Identify which cell holds the provided text, then report its (x, y) central coordinate. 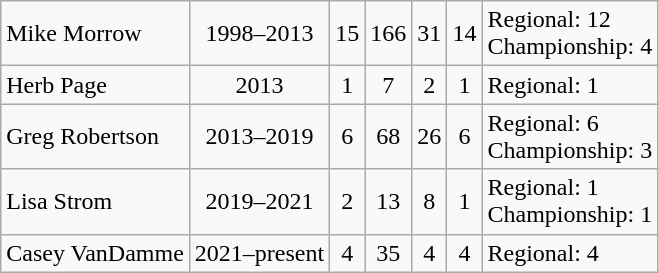
2021–present (259, 253)
Herb Page (96, 85)
68 (388, 136)
166 (388, 34)
2019–2021 (259, 202)
Lisa Strom (96, 202)
15 (348, 34)
31 (430, 34)
2013 (259, 85)
2013–2019 (259, 136)
Regional: 4 (570, 253)
Regional: 1 (570, 85)
Casey VanDamme (96, 253)
1998–2013 (259, 34)
26 (430, 136)
7 (388, 85)
Regional: 12Championship: 4 (570, 34)
Regional: 1Championship: 1 (570, 202)
8 (430, 202)
Regional: 6Championship: 3 (570, 136)
13 (388, 202)
Mike Morrow (96, 34)
35 (388, 253)
Greg Robertson (96, 136)
14 (464, 34)
